Search for the cell housing the specified text and yield its (X, Y) center coordinate. 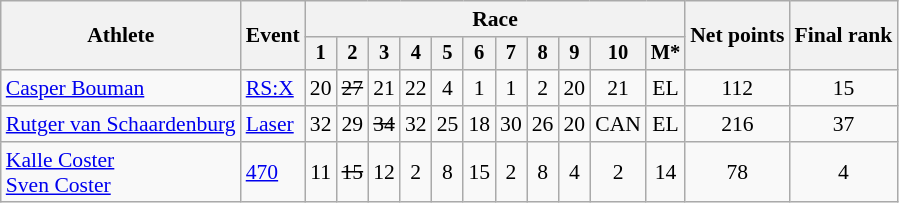
10 (618, 54)
Laser (273, 124)
29 (352, 124)
7 (511, 54)
Event (273, 36)
26 (543, 124)
78 (737, 172)
6 (479, 54)
Final rank (843, 36)
3 (384, 54)
RS:X (273, 88)
Rutger van Schaardenburg (121, 124)
9 (574, 54)
Kalle CosterSven Coster (121, 172)
27 (352, 88)
25 (448, 124)
22 (416, 88)
112 (737, 88)
14 (666, 172)
216 (737, 124)
18 (479, 124)
470 (273, 172)
CAN (618, 124)
Athlete (121, 36)
5 (448, 54)
Net points (737, 36)
11 (321, 172)
M* (666, 54)
30 (511, 124)
34 (384, 124)
Casper Bouman (121, 88)
12 (384, 172)
Race (495, 19)
37 (843, 124)
